Return (X, Y) of the center of cell containing provided text 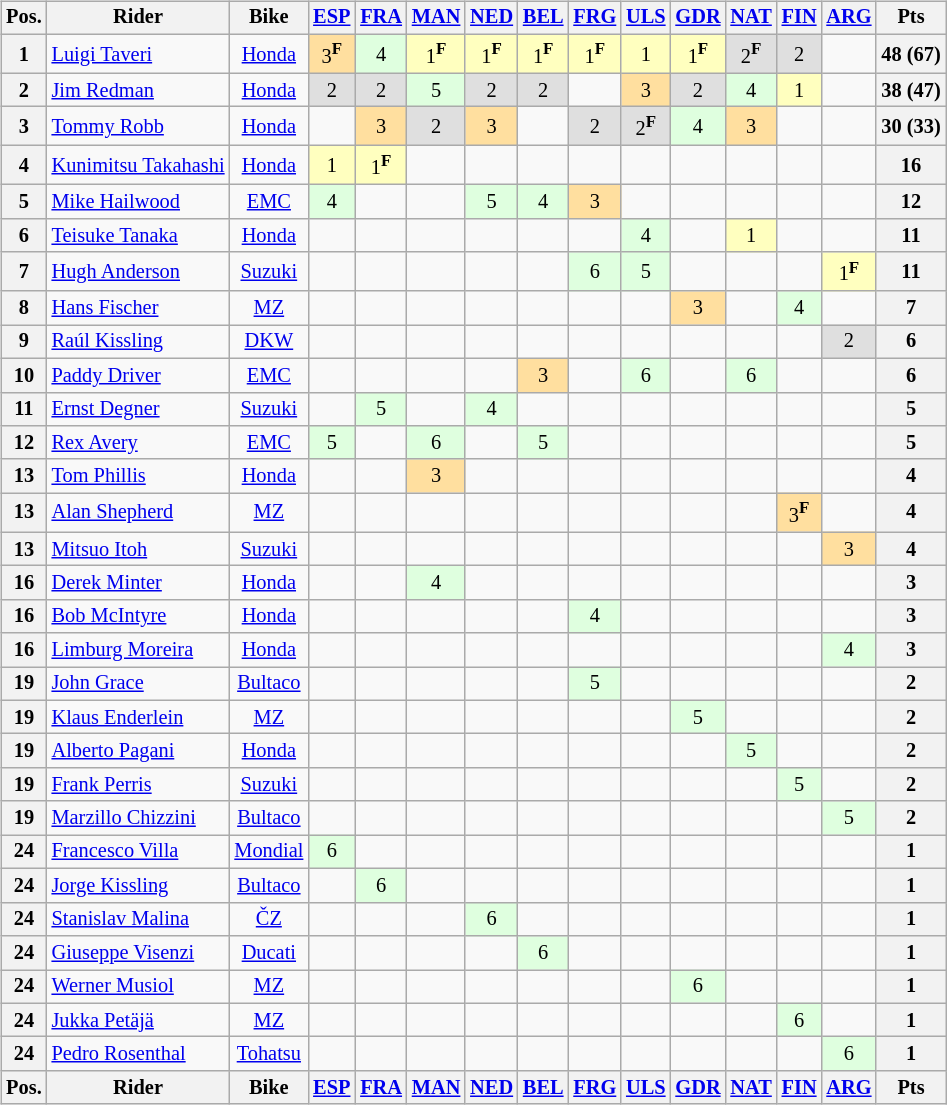
Mike Hailwood (138, 202)
8 (24, 308)
Raúl Kissling (138, 342)
Pedro Rosenthal (138, 1054)
Mondial (268, 852)
Hugh Anderson (138, 272)
Jukka Petäjä (138, 1020)
Tohatsu (268, 1054)
John Grace (138, 684)
Ducati (268, 953)
ČZ (268, 919)
Teisuke Tanaka (138, 235)
Kunimitsu Takahashi (138, 166)
Alan Shepherd (138, 512)
10 (24, 375)
Klaus Enderlein (138, 717)
Derek Minter (138, 583)
Paddy Driver (138, 375)
Frank Perris (138, 785)
Rex Avery (138, 443)
Giuseppe Visenzi (138, 953)
Alberto Pagani (138, 751)
Marzillo Chizzini (138, 818)
DKW (268, 342)
48 (67) (910, 54)
Werner Musiol (138, 987)
Francesco Villa (138, 852)
Limburg Moreira (138, 650)
Mitsuo Itoh (138, 549)
Stanislav Malina (138, 919)
Jim Redman (138, 90)
Luigi Taveri (138, 54)
38 (47) (910, 90)
Ernst Degner (138, 409)
Hans Fischer (138, 308)
Jorge Kissling (138, 886)
9 (24, 342)
30 (33) (910, 126)
Bob McIntyre (138, 616)
Tommy Robb (138, 126)
Tom Phillis (138, 476)
